Output the [X, Y] coordinate of the center of the cell containing the given text.  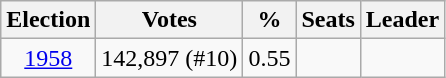
Votes [170, 20]
142,897 (#10) [170, 58]
Leader [402, 20]
Election [48, 20]
% [270, 20]
Seats [328, 20]
1958 [48, 58]
0.55 [270, 58]
